From the cell containing the given text, extract its center point as [x, y] coordinate. 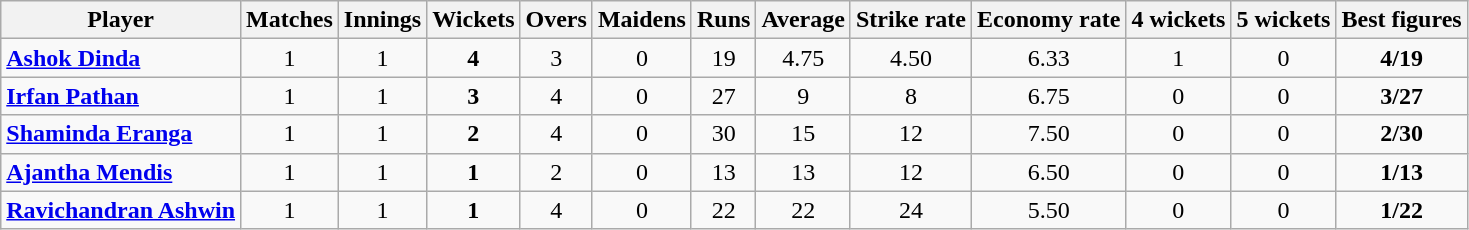
1/22 [1402, 210]
Overs [556, 20]
5.50 [1048, 210]
15 [804, 134]
Irfan Pathan [121, 96]
Matches [290, 20]
7.50 [1048, 134]
Innings [382, 20]
2/30 [1402, 134]
9 [804, 96]
27 [723, 96]
Player [121, 20]
Average [804, 20]
4.75 [804, 58]
Ravichandran Ashwin [121, 210]
Runs [723, 20]
Wickets [474, 20]
Ashok Dinda [121, 58]
Shaminda Eranga [121, 134]
Best figures [1402, 20]
30 [723, 134]
6.50 [1048, 172]
1/13 [1402, 172]
8 [910, 96]
6.75 [1048, 96]
Maidens [642, 20]
4 wickets [1178, 20]
24 [910, 210]
3/27 [1402, 96]
Economy rate [1048, 20]
Ajantha Mendis [121, 172]
6.33 [1048, 58]
4.50 [910, 58]
Strike rate [910, 20]
4/19 [1402, 58]
5 wickets [1284, 20]
19 [723, 58]
